Return the [x, y] coordinate for the center point of the cell that contains the specified text.  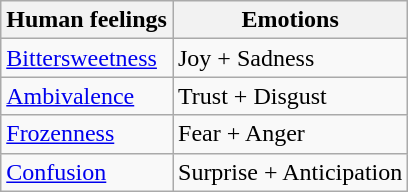
Bittersweetness [87, 58]
Fear + Anger [290, 134]
Confusion [87, 172]
Trust + Disgust [290, 96]
Emotions [290, 20]
Ambivalence [87, 96]
Surprise + Anticipation [290, 172]
Human feelings [87, 20]
Frozenness [87, 134]
Joy + Sadness [290, 58]
